Extract the [x, y] coordinate from the center of the cell holding the provided text.  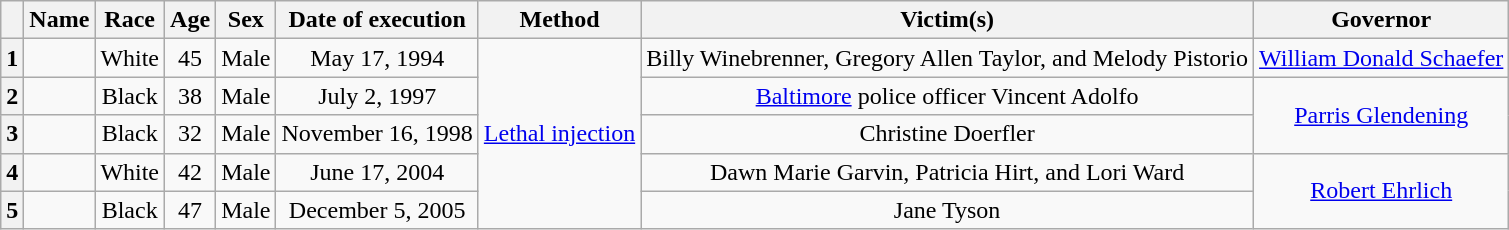
Governor [1382, 20]
Sex [246, 20]
Parris Glendening [1382, 115]
Age [190, 20]
1 [12, 58]
William Donald Schaefer [1382, 58]
38 [190, 96]
Jane Tyson [948, 210]
Billy Winebrenner, Gregory Allen Taylor, and Melody Pistorio [948, 58]
2 [12, 96]
45 [190, 58]
32 [190, 134]
Method [559, 20]
Victim(s) [948, 20]
Race [130, 20]
4 [12, 172]
July 2, 1997 [377, 96]
Baltimore police officer Vincent Adolfo [948, 96]
3 [12, 134]
November 16, 1998 [377, 134]
Christine Doerfler [948, 134]
42 [190, 172]
Robert Ehrlich [1382, 191]
5 [12, 210]
December 5, 2005 [377, 210]
Dawn Marie Garvin, Patricia Hirt, and Lori Ward [948, 172]
Name [60, 20]
Lethal injection [559, 134]
47 [190, 210]
Date of execution [377, 20]
June 17, 2004 [377, 172]
May 17, 1994 [377, 58]
